Locate the cell with the specified text and output its [x, y] center coordinate. 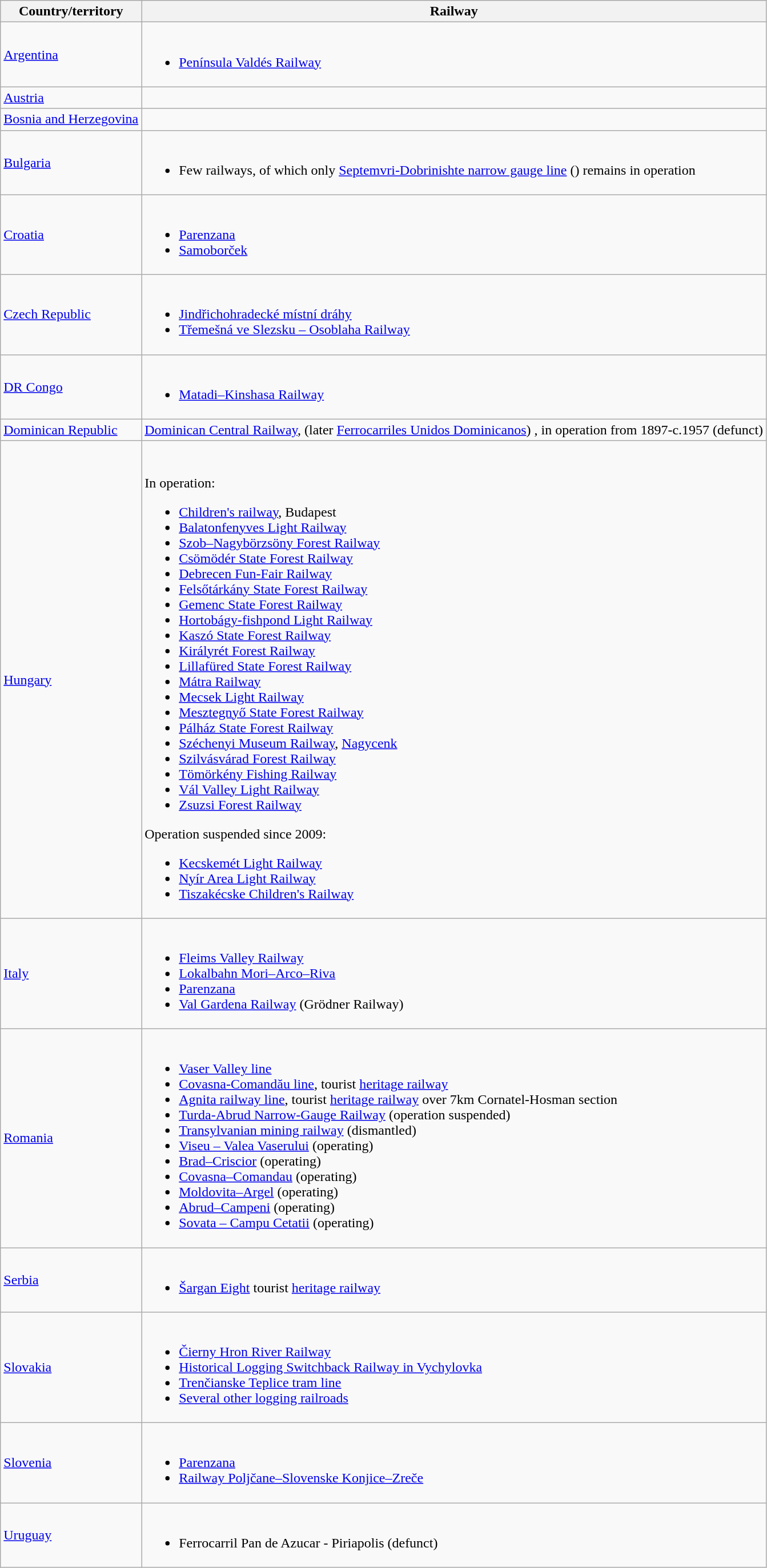
Few railways, of which only Septemvri-Dobrinishte narrow gauge line () remains in operation [454, 162]
Czech Republic [71, 315]
Slovenia [71, 1463]
Serbia [71, 1280]
Romania [71, 1138]
Šargan Eight tourist heritage railway [454, 1280]
Austria [71, 98]
Croatia [71, 235]
Matadi–Kinshasa Railway [454, 387]
Bosnia and Herzegovina [71, 119]
Čierny Hron River RailwayHistorical Logging Switchback Railway in VychylovkaTrenčianske Teplice tram lineSeveral other logging railroads [454, 1368]
Hungary [71, 679]
Península Valdés Railway [454, 55]
Dominican Central Railway, (later Ferrocarriles Unidos Dominicanos) , in operation from 1897-c.1957 (defunct) [454, 430]
Jindřichohradecké místní dráhyTřemešná ve Slezsku – Osoblaha Railway [454, 315]
Bulgaria [71, 162]
Slovakia [71, 1368]
Country/territory [71, 11]
Ferrocarril Pan de Azucar - Piriapolis (defunct) [454, 1535]
Uruguay [71, 1535]
ParenzanaRailway Poljčane–Slovenske Konjice–Zreče [454, 1463]
Dominican Republic [71, 430]
ParenzanaSamoborček [454, 235]
DR Congo [71, 387]
Argentina [71, 55]
Railway [454, 11]
Italy [71, 973]
Fleims Valley RailwayLokalbahn Mori–Arco–RivaParenzanaVal Gardena Railway (Grödner Railway) [454, 973]
